Identify which cell holds the provided text, then report its (x, y) central coordinate. 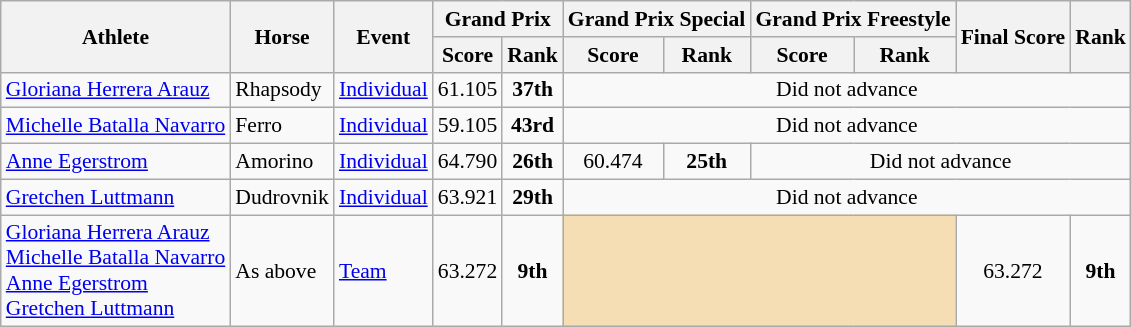
26th (532, 162)
Grand Prix (498, 19)
Dudrovnik (282, 197)
Final Score (1014, 36)
59.105 (468, 126)
Anne Egerstrom (116, 162)
29th (532, 197)
64.790 (468, 162)
Grand Prix Special (657, 19)
Gloriana Herrera Arauz (116, 90)
Amorino (282, 162)
25th (706, 162)
Ferro (282, 126)
As above (282, 271)
Athlete (116, 36)
60.474 (613, 162)
61.105 (468, 90)
Horse (282, 36)
Gretchen Luttmann (116, 197)
Michelle Batalla Navarro (116, 126)
Gloriana Herrera ArauzMichelle Batalla NavarroAnne EgerstromGretchen Luttmann (116, 271)
37th (532, 90)
Rhapsody (282, 90)
63.921 (468, 197)
Team (384, 271)
Event (384, 36)
43rd (532, 126)
Grand Prix Freestyle (852, 19)
